Provide the (x, y) coordinate of the cell's center where the given text is located.  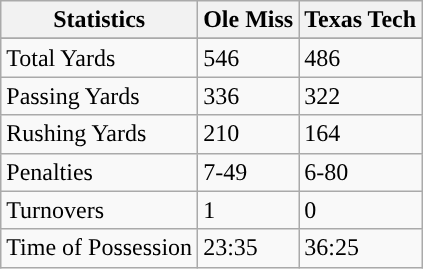
7-49 (248, 172)
1 (248, 210)
Texas Tech (360, 20)
Rushing Yards (100, 134)
6-80 (360, 172)
546 (248, 58)
23:35 (248, 248)
Ole Miss (248, 20)
Time of Possession (100, 248)
36:25 (360, 248)
Total Yards (100, 58)
Turnovers (100, 210)
Statistics (100, 20)
322 (360, 96)
336 (248, 96)
0 (360, 210)
Penalties (100, 172)
Passing Yards (100, 96)
210 (248, 134)
486 (360, 58)
164 (360, 134)
